Find where the given text appears and provide that cell's center as [X, Y] coordinate. 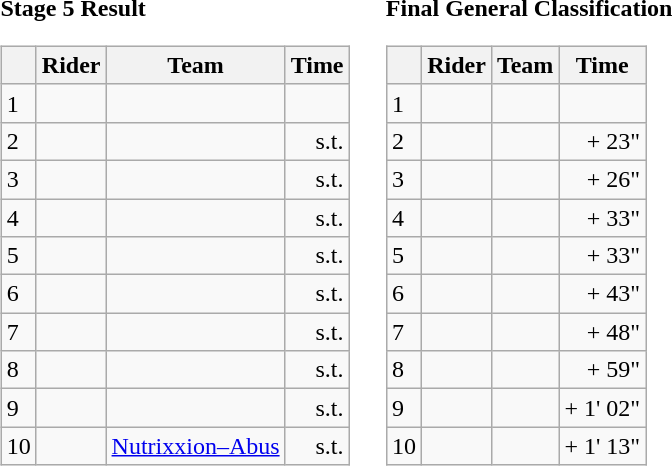
+ 23" [602, 141]
Nutrixxion–Abus [196, 446]
+ 26" [602, 179]
+ 1' 13" [602, 446]
+ 1' 02" [602, 408]
+ 48" [602, 332]
+ 59" [602, 370]
+ 43" [602, 294]
